Find where the given text appears and provide that cell's center as (x, y) coordinate. 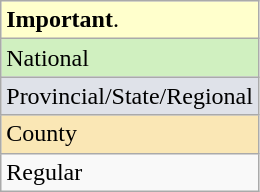
National (130, 58)
County (130, 134)
Important. (130, 20)
Provincial/State/Regional (130, 96)
Regular (130, 172)
